Provide the (X, Y) coordinate of the cell's center where the given text is located.  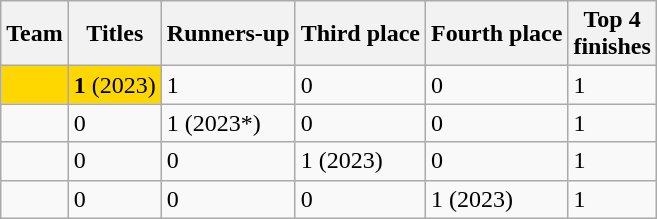
Top 4finishes (612, 34)
1 (2023*) (228, 123)
Fourth place (497, 34)
Runners-up (228, 34)
Titles (114, 34)
Team (35, 34)
Third place (360, 34)
